For the text-containing cell, return its midpoint in [X, Y] coordinate format. 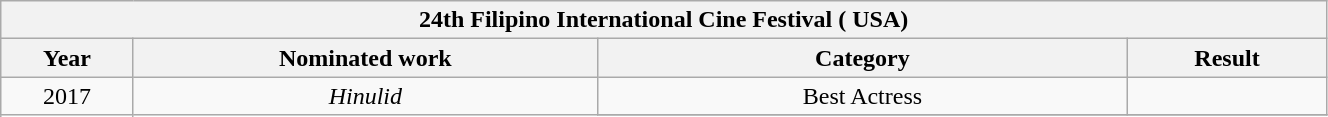
Hinulid [365, 96]
Best Actress [862, 96]
Nominated work [365, 58]
Year [68, 58]
2017 [68, 96]
24th Filipino International Cine Festival ( USA) [664, 20]
Result [1228, 58]
Category [862, 58]
